Detect which cell encompasses the target text, then output its (x, y) center coordinate. 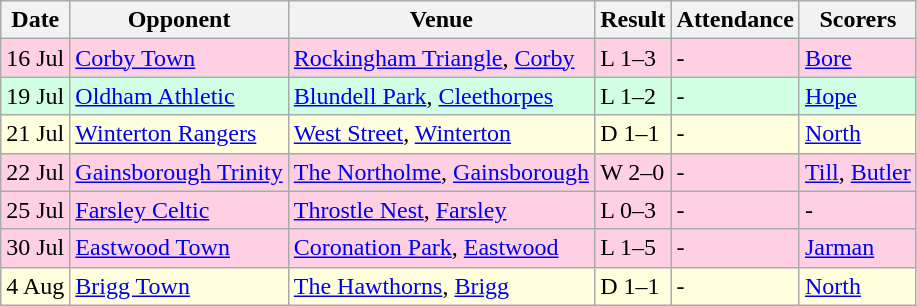
Gainsborough Trinity (179, 172)
Hope (858, 96)
Brigg Town (179, 286)
30 Jul (36, 248)
Blundell Park, Cleethorpes (441, 96)
Oldham Athletic (179, 96)
Eastwood Town (179, 248)
L 0–3 (633, 210)
The Hawthorns, Brigg (441, 286)
22 Jul (36, 172)
Jarman (858, 248)
4 Aug (36, 286)
West Street, Winterton (441, 134)
Rockingham Triangle, Corby (441, 58)
Bore (858, 58)
W 2–0 (633, 172)
Corby Town (179, 58)
L 1–2 (633, 96)
Venue (441, 20)
Throstle Nest, Farsley (441, 210)
L 1–3 (633, 58)
21 Jul (36, 134)
Result (633, 20)
L 1–5 (633, 248)
Till, Butler (858, 172)
Opponent (179, 20)
Attendance (735, 20)
Date (36, 20)
16 Jul (36, 58)
19 Jul (36, 96)
25 Jul (36, 210)
Farsley Celtic (179, 210)
Coronation Park, Eastwood (441, 248)
Winterton Rangers (179, 134)
The Northolme, Gainsborough (441, 172)
Scorers (858, 20)
